Pinpoint the cell where the given text exists, returning its (X, Y) midpoint coordinate. 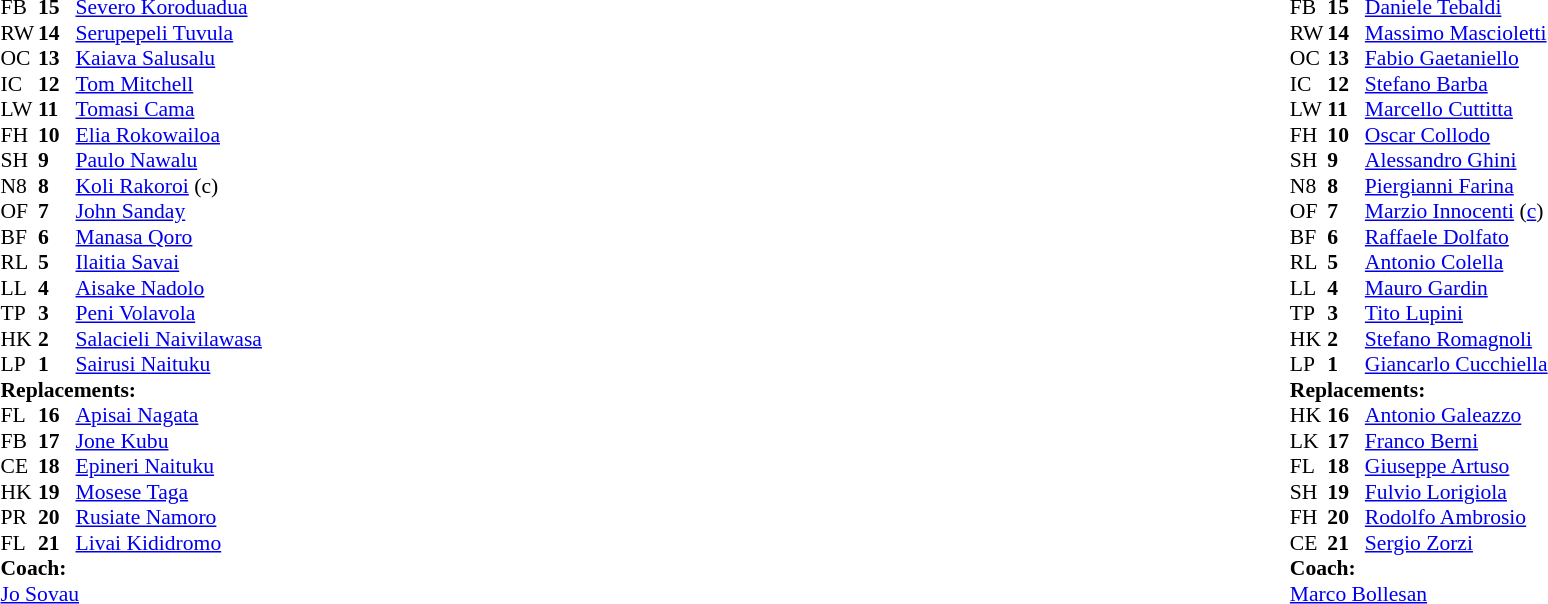
Marcello Cuttitta (1456, 109)
Sergio Zorzi (1456, 543)
LK (1309, 441)
Sairusi Naituku (169, 365)
Raffaele Dolfato (1456, 237)
Antonio Galeazzo (1456, 415)
Tom Mitchell (169, 84)
Mauro Gardin (1456, 288)
Peni Volavola (169, 313)
Massimo Mascioletti (1456, 33)
Koli Rakoroi (c) (169, 186)
Rusiate Namoro (169, 517)
PR (19, 517)
Jone Kubu (169, 441)
Paulo Nawalu (169, 161)
Oscar Collodo (1456, 135)
Elia Rokowailoa (169, 135)
Fulvio Lorigiola (1456, 492)
Salacieli Naivilawasa (169, 339)
Manasa Qoro (169, 237)
Ilaitia Savai (169, 263)
Serupepeli Tuvula (169, 33)
Apisai Nagata (169, 415)
Giuseppe Artuso (1456, 467)
Giancarlo Cucchiella (1456, 365)
Tito Lupini (1456, 313)
Livai Kididromo (169, 543)
Aisake Nadolo (169, 288)
Alessandro Ghini (1456, 161)
Rodolfo Ambrosio (1456, 517)
Franco Berni (1456, 441)
Piergianni Farina (1456, 186)
Fabio Gaetaniello (1456, 59)
John Sanday (169, 211)
Epineri Naituku (169, 467)
Kaiava Salusalu (169, 59)
Stefano Barba (1456, 84)
Antonio Colella (1456, 263)
Marzio Innocenti (c) (1456, 211)
FB (19, 441)
Tomasi Cama (169, 109)
Mosese Taga (169, 492)
Stefano Romagnoli (1456, 339)
